Determine the (X, Y) coordinate at the center of the cell enclosing the given text.  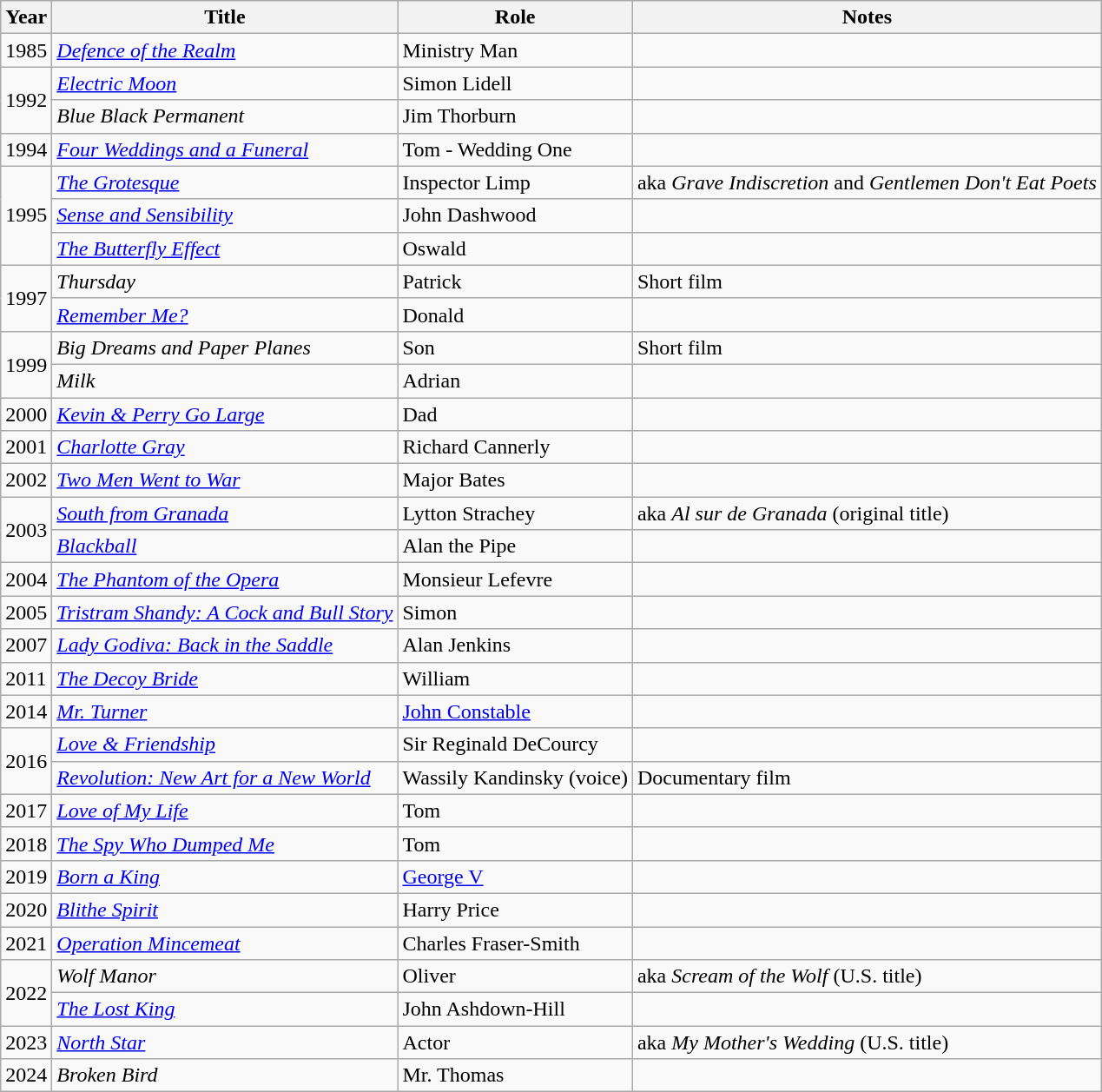
Tristram Shandy: A Cock and Bull Story (225, 612)
Blithe Spirit (225, 910)
Mr. Thomas (515, 1075)
2023 (26, 1042)
Thursday (225, 281)
The Phantom of the Opera (225, 579)
The Lost King (225, 1009)
1985 (26, 50)
Mr. Turner (225, 711)
Donald (515, 314)
1992 (26, 100)
1997 (26, 298)
Milk (225, 381)
Title (225, 17)
Role (515, 17)
Blackball (225, 546)
Ministry Man (515, 50)
2007 (26, 645)
Simon Lidell (515, 83)
Patrick (515, 281)
2019 (26, 877)
Revolution: New Art for a New World (225, 778)
2014 (26, 711)
Actor (515, 1042)
Oswald (515, 248)
South from Granada (225, 513)
John Ashdown-Hill (515, 1009)
2018 (26, 844)
Sir Reginald DeCourcy (515, 745)
Broken Bird (225, 1075)
Alan Jenkins (515, 645)
2017 (26, 811)
Lytton Strachey (515, 513)
2021 (26, 943)
The Spy Who Dumped Me (225, 844)
2016 (26, 761)
1994 (26, 149)
The Grotesque (225, 182)
Big Dreams and Paper Planes (225, 347)
2004 (26, 579)
Operation Mincemeat (225, 943)
Jim Thorburn (515, 116)
Documentary film (867, 778)
aka Scream of the Wolf (U.S. title) (867, 976)
Two Men Went to War (225, 480)
Adrian (515, 381)
Love & Friendship (225, 745)
aka Al sur de Granada (original title) (867, 513)
Electric Moon (225, 83)
Tom - Wedding One (515, 149)
Lady Godiva: Back in the Saddle (225, 645)
Charles Fraser-Smith (515, 943)
Harry Price (515, 910)
1999 (26, 364)
Major Bates (515, 480)
North Star (225, 1042)
Blue Black Permanent (225, 116)
Year (26, 17)
Wolf Manor (225, 976)
2022 (26, 993)
Sense and Sensibility (225, 215)
Inspector Limp (515, 182)
aka Grave Indiscretion and Gentlemen Don't Eat Poets (867, 182)
2001 (26, 447)
1995 (26, 215)
aka My Mother's Wedding (U.S. title) (867, 1042)
2024 (26, 1075)
William (515, 678)
2020 (26, 910)
Richard Cannerly (515, 447)
Remember Me? (225, 314)
Simon (515, 612)
Four Weddings and a Funeral (225, 149)
George V (515, 877)
The Butterfly Effect (225, 248)
Wassily Kandinsky (voice) (515, 778)
Oliver (515, 976)
Alan the Pipe (515, 546)
John Dashwood (515, 215)
2005 (26, 612)
2000 (26, 414)
2003 (26, 530)
Love of My Life (225, 811)
The Decoy Bride (225, 678)
Defence of the Realm (225, 50)
Charlotte Gray (225, 447)
Notes (867, 17)
Dad (515, 414)
Born a King (225, 877)
2011 (26, 678)
John Constable (515, 711)
Monsieur Lefevre (515, 579)
Son (515, 347)
Kevin & Perry Go Large (225, 414)
2002 (26, 480)
